Search for the cell housing the specified text and yield its (x, y) center coordinate. 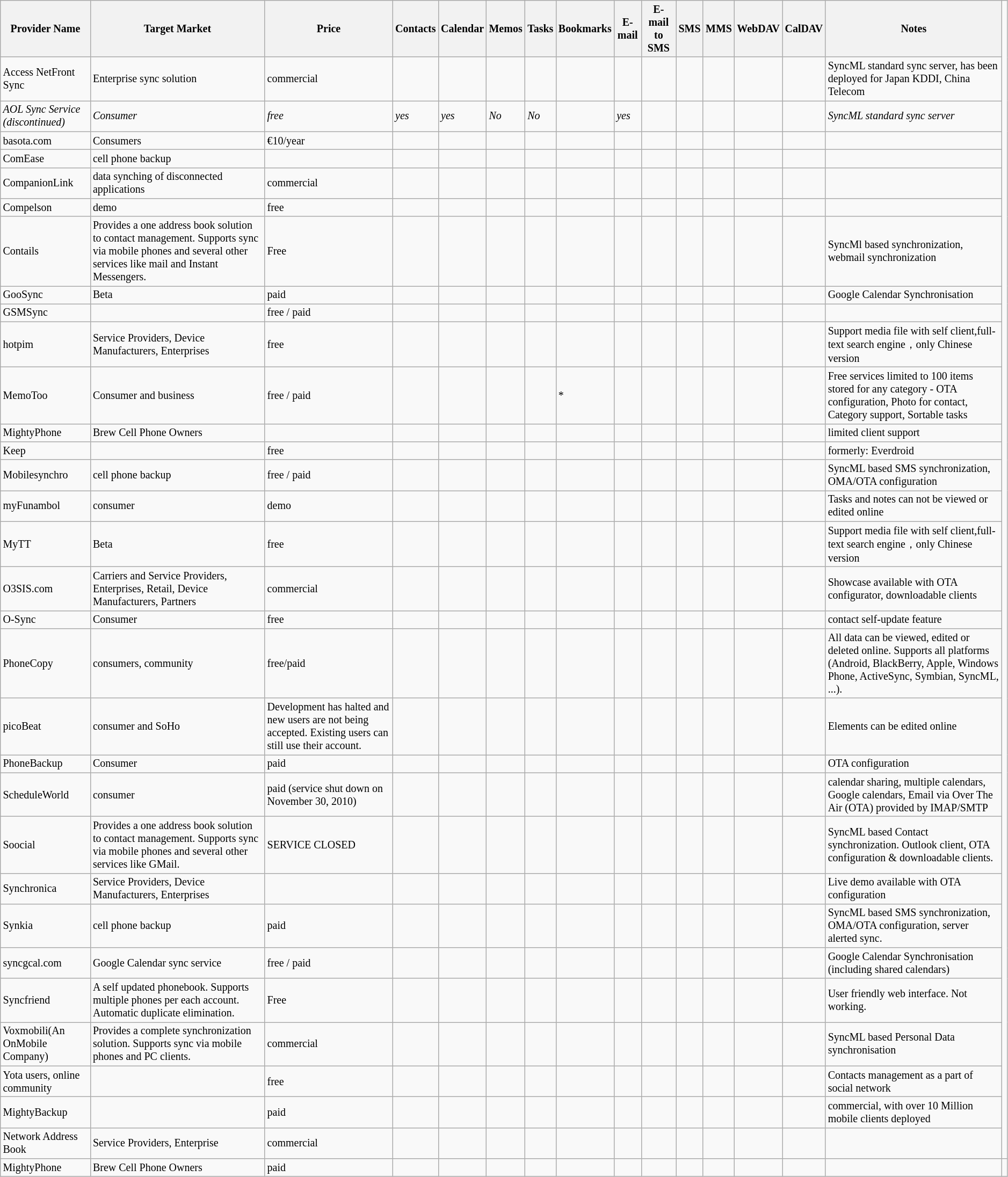
limited client support (914, 433)
hotpim (45, 345)
Consumer and business (177, 395)
Network Address Book (45, 1144)
Keep (45, 451)
MyTT (45, 544)
Development has halted and new users are not being accepted. Existing users can still use their account. (329, 726)
Google Calendar Synchronisation (including shared calendars) (914, 963)
contact self-update feature (914, 620)
SyncML based Contact synchronization. Outlook client, OTA configuration & downloadable clients. (914, 845)
Consumers (177, 141)
syncgcal.com (45, 963)
PhoneBackup (45, 764)
PhoneCopy (45, 664)
User friendly web interface. Not working. (914, 1001)
Carriers and Service Providers, Enterprises, Retail, Device Manufacturers, Partners (177, 588)
SERVICE CLOSED (329, 845)
Target Market (177, 29)
E-mail (627, 29)
Bookmarks (585, 29)
GooSync (45, 295)
basota.com (45, 141)
free/paid (329, 664)
MemoToo (45, 395)
SyncMl based synchronization, webmail synchronization (914, 251)
CompanionLink (45, 183)
Provides a one address book solution to contact management. Supports sync via mobile phones and several other services like GMail. (177, 845)
Free services limited to 100 items stored for any category - OTA configuration, Photo for contact, Category support, Sortable tasks (914, 395)
Access NetFront Sync (45, 79)
Enterprise sync solution (177, 79)
Provides a complete synchronization solution. Supports sync via mobile phones and PC clients. (177, 1044)
Contails (45, 251)
MightyBackup (45, 1113)
ComEase (45, 159)
OTA configuration (914, 764)
Synchronica (45, 888)
SMS (690, 29)
Tasks (540, 29)
Mobilesynchro (45, 476)
Tasks and notes can not be viewed or edited online (914, 506)
Compelson (45, 207)
Memos (506, 29)
Notes (914, 29)
O-Sync (45, 620)
AOL Sync Service (discontinued) (45, 116)
Calendar (462, 29)
E-mail to SMS (658, 29)
paid (service shut down on November 30, 2010) (329, 795)
€10/year (329, 141)
A self updated phonebook. Supports multiple phones per each account. Automatic duplicate elimination. (177, 1001)
calendar sharing, multiple calendars, Google calendars, Email via Over The Air (OTA) provided by IMAP/SMTP (914, 795)
Contacts (416, 29)
MMS (719, 29)
GSMSync (45, 313)
Contacts management as a part of social network (914, 1081)
O3SIS.com (45, 588)
Live demo available with OTA configuration (914, 888)
Syncfriend (45, 1001)
Elements can be edited online (914, 726)
Provider Name (45, 29)
Showcase available with OTA configurator, downloadable clients (914, 588)
Google Calendar Synchronisation (914, 295)
SyncML based SMS synchronization, OMA/OTA configuration (914, 476)
Yota users, online community (45, 1081)
SyncML standard sync server, has been deployed for Japan KDDI, China Telecom (914, 79)
data synching of disconnected applications (177, 183)
ScheduleWorld (45, 795)
Voxmobili(An OnMobile Company) (45, 1044)
consumers, community (177, 664)
formerly: Everdroid (914, 451)
SyncML based Personal Data synchronisation (914, 1044)
* (585, 395)
SyncML based SMS synchronization, OMA/OTA configuration, server alerted sync. (914, 926)
picoBeat (45, 726)
CalDAV (804, 29)
SyncML standard sync server (914, 116)
WebDAV (758, 29)
Synkia (45, 926)
Service Providers, Enterprise (177, 1144)
consumer and SoHo (177, 726)
Price (329, 29)
Google Calendar sync service (177, 963)
myFunambol (45, 506)
Soocial (45, 845)
commercial, with over 10 Million mobile clients deployed (914, 1113)
